Locate the cell with the specified text and output its (X, Y) center coordinate. 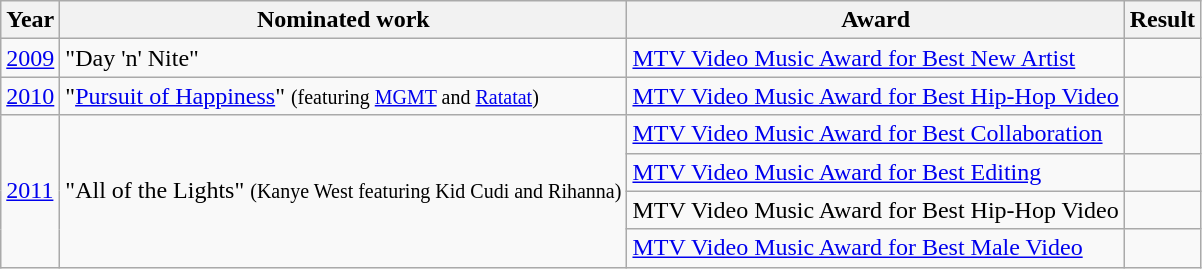
2009 (30, 58)
MTV Video Music Award for Best Editing (876, 172)
Result (1162, 20)
"All of the Lights" (Kanye West featuring Kid Cudi and Rihanna) (344, 191)
Year (30, 20)
2011 (30, 191)
2010 (30, 96)
MTV Video Music Award for Best New Artist (876, 58)
MTV Video Music Award for Best Male Video (876, 248)
"Pursuit of Happiness" (featuring MGMT and Ratatat) (344, 96)
Award (876, 20)
MTV Video Music Award for Best Collaboration (876, 134)
Nominated work (344, 20)
"Day 'n' Nite" (344, 58)
